Detect which cell encompasses the target text, then output its [X, Y] center coordinate. 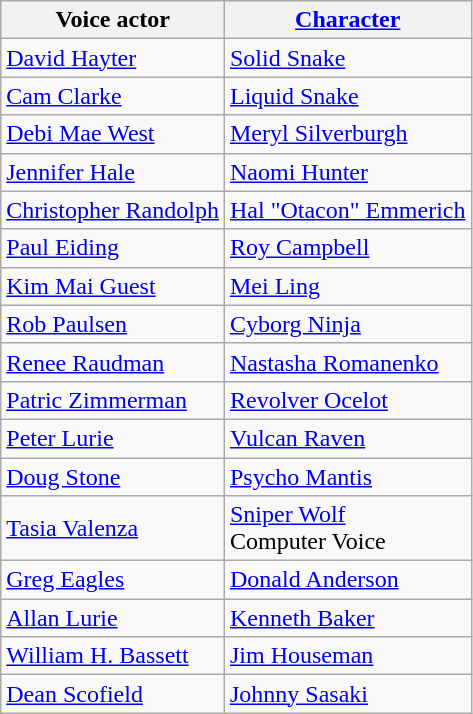
Mei Ling [348, 286]
Donald Anderson [348, 580]
Tasia Valenza [113, 528]
Liquid Snake [348, 96]
Renee Raudman [113, 362]
Debi Mae West [113, 134]
David Hayter [113, 58]
Psycho Mantis [348, 477]
Voice actor [113, 20]
William H. Bassett [113, 656]
Naomi Hunter [348, 172]
Dean Scofield [113, 694]
Allan Lurie [113, 618]
Vulcan Raven [348, 438]
Paul Eiding [113, 248]
Meryl Silverburgh [348, 134]
Peter Lurie [113, 438]
Sniper WolfComputer Voice [348, 528]
Cyborg Ninja [348, 324]
Jim Houseman [348, 656]
Greg Eagles [113, 580]
Christopher Randolph [113, 210]
Kenneth Baker [348, 618]
Johnny Sasaki [348, 694]
Roy Campbell [348, 248]
Revolver Ocelot [348, 400]
Cam Clarke [113, 96]
Hal "Otacon" Emmerich [348, 210]
Character [348, 20]
Doug Stone [113, 477]
Solid Snake [348, 58]
Rob Paulsen [113, 324]
Nastasha Romanenko [348, 362]
Kim Mai Guest [113, 286]
Patric Zimmerman [113, 400]
Jennifer Hale [113, 172]
